Search for the cell housing the specified text and yield its [X, Y] center coordinate. 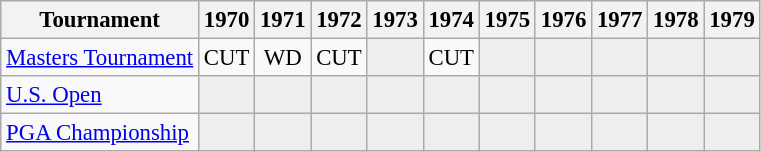
U.S. Open [100, 95]
1973 [395, 20]
1978 [676, 20]
1974 [451, 20]
1970 [227, 20]
1977 [620, 20]
1972 [339, 20]
1971 [283, 20]
1975 [507, 20]
Masters Tournament [100, 58]
Tournament [100, 20]
WD [283, 58]
1976 [563, 20]
PGA Championship [100, 133]
1979 [732, 20]
